Search for the cell housing the specified text and yield its [X, Y] center coordinate. 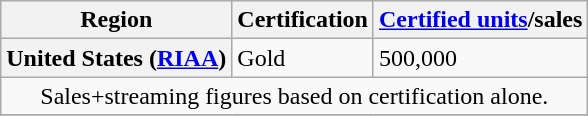
Gold [303, 58]
Certification [303, 20]
Region [116, 20]
500,000 [480, 58]
Certified units/sales [480, 20]
Sales+streaming figures based on certification alone. [294, 96]
United States (RIAA) [116, 58]
